Scan for the cell matching the given text and deliver its [x, y] coordinate at center. 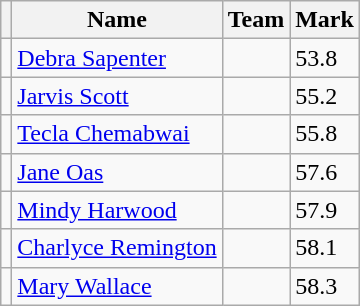
Team [256, 20]
58.3 [325, 286]
55.8 [325, 134]
58.1 [325, 248]
Mark [325, 20]
Charlyce Remington [117, 248]
53.8 [325, 58]
Mindy Harwood [117, 210]
Tecla Chemabwai [117, 134]
Name [117, 20]
Debra Sapenter [117, 58]
57.9 [325, 210]
55.2 [325, 96]
57.6 [325, 172]
Jane Oas [117, 172]
Mary Wallace [117, 286]
Jarvis Scott [117, 96]
